Identify which cell holds the provided text, then report its (x, y) central coordinate. 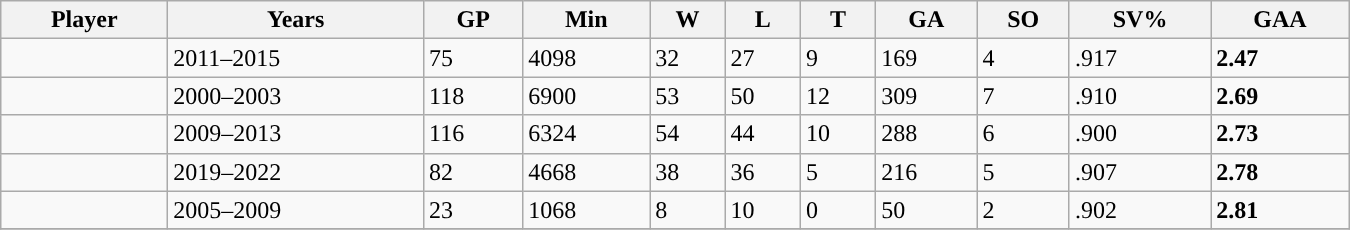
2005–2009 (296, 210)
116 (474, 134)
53 (688, 96)
309 (926, 96)
2000–2003 (296, 96)
27 (762, 58)
0 (838, 210)
GAA (1280, 20)
.907 (1140, 172)
Player (84, 20)
1068 (586, 210)
169 (926, 58)
6324 (586, 134)
.917 (1140, 58)
4098 (586, 58)
2.81 (1280, 210)
288 (926, 134)
12 (838, 96)
4 (1024, 58)
2009–2013 (296, 134)
.910 (1140, 96)
Min (586, 20)
2.47 (1280, 58)
T (838, 20)
W (688, 20)
2.69 (1280, 96)
9 (838, 58)
44 (762, 134)
.902 (1140, 210)
32 (688, 58)
54 (688, 134)
2.78 (1280, 172)
75 (474, 58)
23 (474, 210)
2019–2022 (296, 172)
GA (926, 20)
SV% (1140, 20)
L (762, 20)
2011–2015 (296, 58)
.900 (1140, 134)
216 (926, 172)
GP (474, 20)
6 (1024, 134)
Years (296, 20)
36 (762, 172)
SO (1024, 20)
4668 (586, 172)
118 (474, 96)
82 (474, 172)
2.73 (1280, 134)
2 (1024, 210)
38 (688, 172)
6900 (586, 96)
7 (1024, 96)
8 (688, 210)
